Identify which cell holds the provided text, then report its (X, Y) central coordinate. 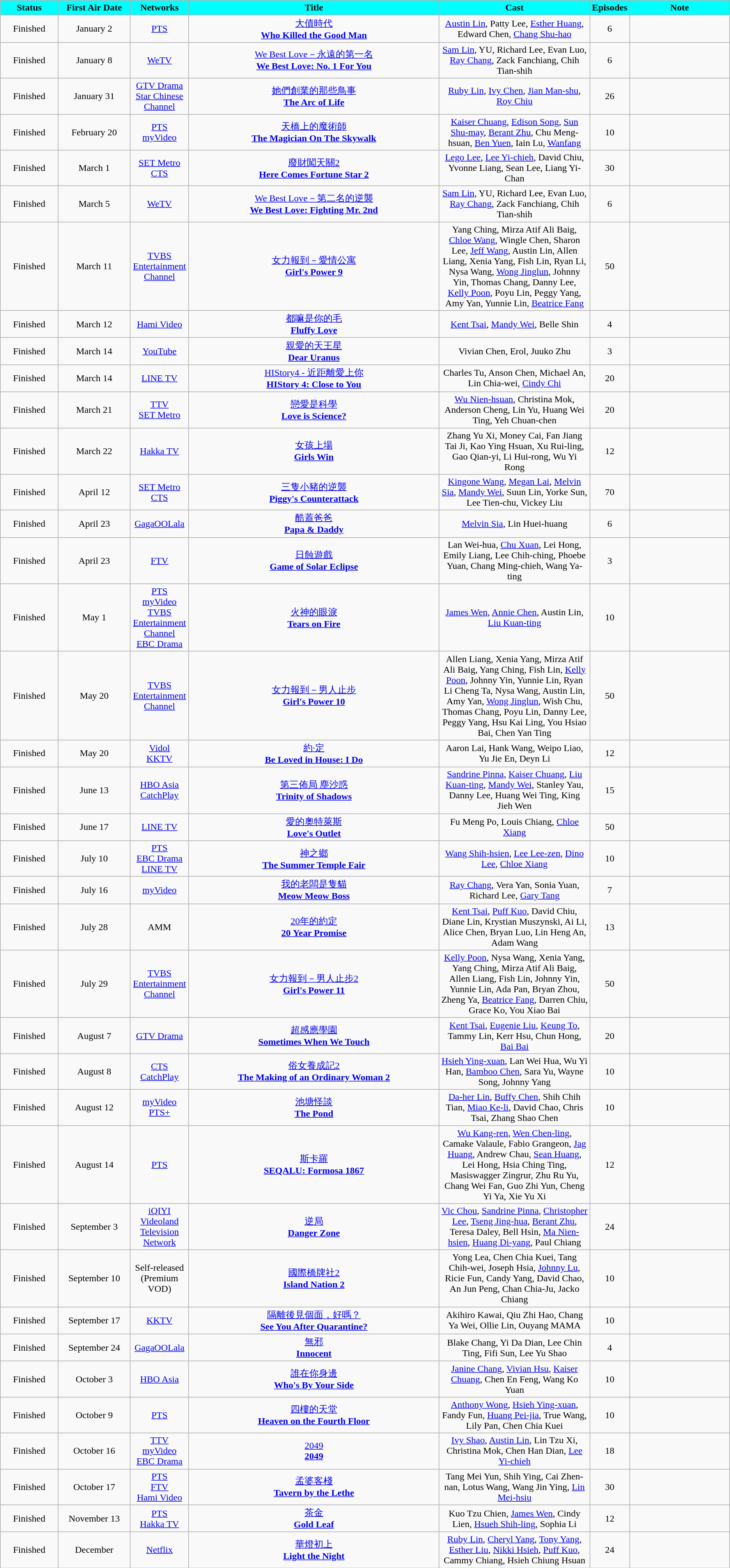
Melvin Sia, Lin Huei-huang (514, 524)
February 20 (94, 132)
Kaiser Chuang, Edison Song, Sun Shu-may, Berant Zhu, Chu Meng-hsuan, Ben Yuen, Iain Lu, Wanfang (514, 132)
女力報到－男人止步Girl's Power 10 (314, 695)
March 5 (94, 204)
Akihiro Kawai, Qiu Zhi Hao, Chang Ya Wei, Ollie Lin, Ouyang MAMA (514, 1321)
Episodes (610, 8)
隔離後見個面，好嗎？See You After Quarantine? (314, 1321)
四樓的天堂Heaven on the Fourth Floor (314, 1415)
TTVSET Metro (159, 410)
15 (610, 790)
Wang Shih-hsien, Lee Lee-zen, Dino Lee, Chloe Xiang (514, 859)
Fu Meng Po, Louis Chiang, Chloe Xiang (514, 827)
華燈初上Light the Night (314, 1550)
PTSHakka TV (159, 1518)
GTV DramaStar Chinese Channel (159, 96)
YouTube (159, 351)
斯卡羅SEQALU: Formosa 1867 (314, 1164)
Cast (514, 8)
September 24 (94, 1348)
酷蓋爸爸Papa & Daddy (314, 524)
January 2 (94, 29)
We Best Love－永遠的第一名We Best Love: No. 1 For You (314, 60)
October 9 (94, 1415)
iQIYIVideoland Television Network (159, 1227)
Vivian Chen, Erol, Juuko Zhu (514, 351)
First Air Date (94, 8)
January 8 (94, 60)
Ivy Shao, Austin Lin, Lin Tzu Xi, Christina Mok, Chen Han Dian, Lee Yi-chieh (514, 1451)
December (94, 1550)
Kent Tsai, Puff Kuo, David Chiu, Diane Lin, Krystian Muszynski, Ai Li, Alice Chen, Bryan Luo, Lin Heng An, Adam Wang (514, 927)
August 12 (94, 1107)
20年的約定20 Year Promise (314, 927)
Ruby Lin, Cheryl Yang, Tony Yang, Esther Liu, Nikki Hsieh, Puff Kuo, Cammy Chiang, Hsieh Chiung Hsuan (514, 1550)
都嘛是你的毛Fluffy Love (314, 324)
Zhang Yu Xi, Money Cai, Fan Jiang Tai Ji, Kao Ying Hsuan, Xu Rui-ling, Gao Qian-yi, Li Hui-rong, Wu Yi Rong (514, 451)
July 10 (94, 859)
October 17 (94, 1487)
Janine Chang, Vivian Hsu, Kaiser Chuang, Chen En Feng, Wang Ko Yuan (514, 1379)
PTSFTVHami Video (159, 1487)
Ray Chang, Vera Yan, Sonia Yuan, Richard Lee, Gary Tang (514, 890)
TTVmyVideoEBC Drama (159, 1451)
Austin Lin, Patty Lee, Esther Huang, Edward Chen, Chang Shu-hao (514, 29)
James Wen, Annie Chen, Austin Lin, Liu Kuan-ting (514, 617)
myVideo (159, 890)
俗女養成記2The Making of an Ordinary Woman 2 (314, 1071)
Vic Chou, Sandrine Pinna, Christopher Lee, Tseng Jing-hua, Berant Zhu, Teresa Daley, Bell Hsin, Ma Nien-hsien, Huang Di-yang, Paul Chiang (514, 1227)
誰在你身邊Who's By Your Side (314, 1379)
January 31 (94, 96)
13 (610, 927)
池塘怪談The Pond (314, 1107)
August 8 (94, 1071)
Tang Mei Yun, Shih Ying, Cai Zhen-nan, Lotus Wang, Wang Jin Ying, Lin Mei-hsiu (514, 1487)
戀愛是科學Love is Science? (314, 410)
天橋上的魔術師The Magician On The Skywalk (314, 132)
Sandrine Pinna, Kaiser Chuang, Liu Kuan-ting, Mandy Wei, Stanley Yau, Danny Lee, Huang Wei Ting, King Jieh Wen (514, 790)
PTSEBC DramaLINE TV (159, 859)
March 11 (94, 266)
GTV Drama (159, 1035)
We Best Love－第二名的逆襲We Best Love: Fighting Mr. 2nd (314, 204)
July 16 (94, 890)
Hakka TV (159, 451)
Charles Tu, Anson Chen, Michael An, Lin Chia-wei, Cindy Chi (514, 378)
July 28 (94, 927)
Note (679, 8)
Wu Nien-hsuan, Christina Mok, Anderson Cheng, Lin Yu, Huang Wei Ting, Yeh Chuan-chen (514, 410)
女力報到－愛情公寓Girl's Power 9 (314, 266)
茶金Gold Leaf (314, 1518)
Yong Lea, Chen Chia Kuei, Tang Chih-wei, Joseph Hsia, Johnny Lu, Ricie Fun, Candy Yang, David Chao, An Jun Peng, Chan Chia-Ju, Jacko Chiang (514, 1279)
20492049 (314, 1451)
7 (610, 890)
無邪Innocent (314, 1348)
Kingone Wang, Megan Lai, Melvin Sia, Mandy Wei, Suun Lin, Yorke Sun, Lee Tien-chu, Vickey Liu (514, 492)
June 13 (94, 790)
愛的奧特萊斯Love's Outlet (314, 827)
April 12 (94, 492)
AMM (159, 927)
Netflix (159, 1550)
親愛的天王星Dear Uranus (314, 351)
Aaron Lai, Hank Wang, Weipo Liao, Yu Jie En, Deyn Li (514, 753)
August 14 (94, 1164)
March 22 (94, 451)
September 3 (94, 1227)
September 10 (94, 1279)
July 29 (94, 984)
August 7 (94, 1035)
廢財闖天關2Here Comes Fortune Star 2 (314, 168)
KKTV (159, 1321)
FTV (159, 560)
Da-her Lin, Buffy Chen, Shih Chih Tian, Miao Ke-li, David Chao, Chris Tsai, Zhang Shao Chen (514, 1107)
Lan Wei-hua, Chu Xuan, Lei Hong, Emily Liang, Lee Chih-ching, Phoebe Yuan, Chang Ming-chieh, Wang Ya-ting (514, 560)
PTSmyVideoTVBS Entertainment ChannelEBC Drama (159, 617)
她們創業的那些鳥事The Arc of Life (314, 96)
Kuo Tzu Chien, James Wen, Cindy Lien, Hsueh Shih-ling, Sophia Li (514, 1518)
約·定Be Loved in House: I Do (314, 753)
日蝕遊戲Game of Solar Eclipse (314, 560)
HBO Asia (159, 1379)
第三佈局 塵沙惑Trinity of Shadows (314, 790)
HBO AsiaCatchPlay (159, 790)
VidolKKTV (159, 753)
Ruby Lin, Ivy Chen, Jian Man-shu, Roy Chiu (514, 96)
Hami Video (159, 324)
Kent Tsai, Mandy Wei, Belle Shin (514, 324)
火神的眼淚Tears on Fire (314, 617)
三隻小豬的逆襲Piggy's Counterattack (314, 492)
逆局Danger Zone (314, 1227)
大債時代Who Killed the Good Man (314, 29)
神之鄉The Summer Temple Fair (314, 859)
HIStory4 - 近距離愛上你HIStory 4: Close to You (314, 378)
Anthony Wong, Hsieh Ying-xuan, Fandy Fun, Huang Pei-jia, True Wang, Lily Pan, Chen Chia Kuei (514, 1415)
myVideoPTS+ (159, 1107)
March 1 (94, 168)
March 12 (94, 324)
June 17 (94, 827)
Hsieh Ying-xuan, Lan Wei Hua, Wu Yi Han, Bamboo Chen, Sara Yu, Wayne Song, Johnny Yang (514, 1071)
女孩上場Girls Win (314, 451)
70 (610, 492)
May 1 (94, 617)
March 21 (94, 410)
女力報到－男人止步2Girl's Power 11 (314, 984)
October 3 (94, 1379)
我的老闆是隻貓Meow Meow Boss (314, 890)
October 16 (94, 1451)
PTSmyVideo (159, 132)
Blake Chang, Yi Da Dian, Lee Chin Ting, Fifi Sun, Lee Yu Shao (514, 1348)
Networks (159, 8)
Kent Tsai, Eugenie Liu, Keung To, Tammy Lin, Kerr Hsu, Chun Hong, Bai Bai (514, 1035)
孟婆客棧Tavern by the Lethe (314, 1487)
September 17 (94, 1321)
國際橋牌社2Island Nation 2 (314, 1279)
Self-released (Premium VOD) (159, 1279)
26 (610, 96)
CTSCatchPlay (159, 1071)
超感應學園Sometimes When We Touch (314, 1035)
Lego Lee, Lee Yi-chieh, David Chiu, Yvonne Liang, Sean Lee, Liang Yi-Chan (514, 168)
18 (610, 1451)
November 13 (94, 1518)
Title (314, 8)
Status (29, 8)
